Detect which cell encompasses the target text, then output its [x, y] center coordinate. 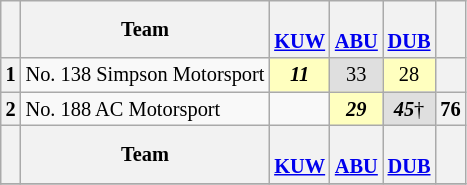
No. 188 AC Motorsport [146, 109]
33 [356, 75]
29 [356, 109]
45† [410, 109]
76 [450, 109]
2 [11, 109]
11 [300, 75]
No. 138 Simpson Motorsport [146, 75]
1 [11, 75]
28 [410, 75]
